Extract the [X, Y] coordinate from the center of the cell holding the provided text.  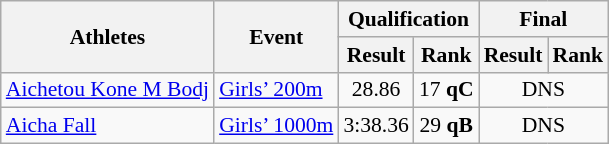
Aichetou Kone M Bodj [108, 90]
Girls’ 200m [276, 90]
Qualification [408, 19]
29 qB [446, 126]
Aicha Fall [108, 126]
28.86 [376, 90]
Final [544, 19]
Athletes [108, 36]
Event [276, 36]
Girls’ 1000m [276, 126]
17 qC [446, 90]
3:38.36 [376, 126]
